From the cell containing the given text, extract its center point as (x, y) coordinate. 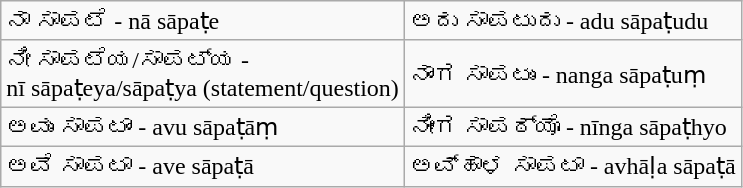
ನೀಂಗ ಸಾಪಠ್ಯೊ - nīnga sāpaṭhyo (572, 127)
ಅವುಂ ಸಾಪಟಾಂ - avu sāpaṭāṃ (203, 127)
ನಾ ಸಾಪಟೆ - nā sāpaṭe (203, 21)
ಅವೆ ಸಾಪಟಾ - ave sāpaṭā (203, 166)
ನಾಂಗ ಸಾಪಟುಂ - nanga sāpaṭuṃ (572, 74)
ಅದು ಸಾಪಟುದು - adu sāpaṭudu (572, 21)
ನೀ ಸಾಪಟೆಯ/ಸಾಪಟ್ಯ -nī sāpaṭeya/sāpaṭya (statement/question) (203, 74)
ಅವ್ಹಾಳ ಸಾಪಟಾ - avhāḷa sāpaṭā (572, 166)
